Capture the cell that displays the provided text and extract its [X, Y] central coordinate. 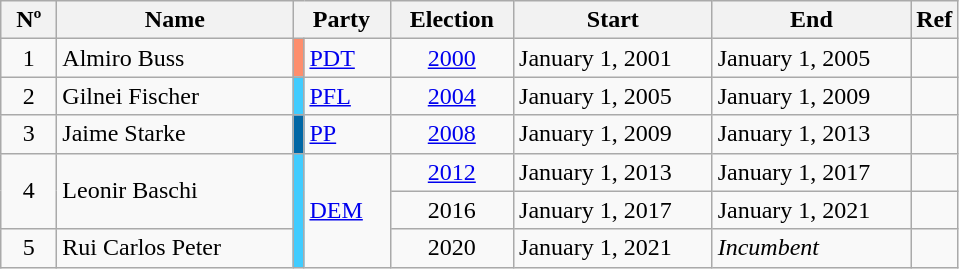
Rui Carlos Peter [175, 248]
PDT [347, 58]
Incumbent [812, 248]
End [812, 20]
4 [29, 191]
2000 [452, 58]
2016 [452, 210]
2020 [452, 248]
2 [29, 96]
1 [29, 58]
Almiro Buss [175, 58]
Nº [29, 20]
2012 [452, 172]
Gilnei Fischer [175, 96]
Start [614, 20]
2008 [452, 134]
PFL [347, 96]
Ref [934, 20]
5 [29, 248]
Leonir Baschi [175, 191]
January 1, 2001 [614, 58]
2004 [452, 96]
Name [175, 20]
Party [342, 20]
Election [452, 20]
3 [29, 134]
Jaime Starke [175, 134]
PP [347, 134]
DEM [347, 210]
